Capture the cell that displays the provided text and extract its (x, y) central coordinate. 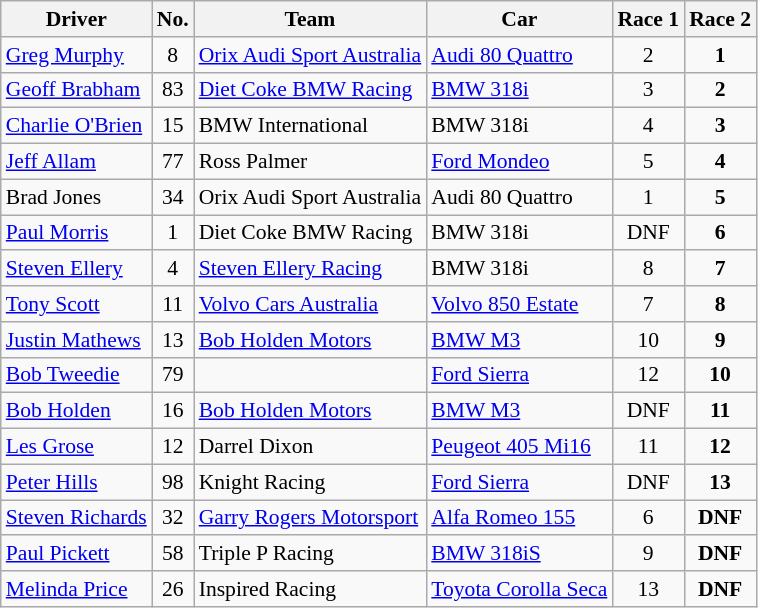
Team (310, 19)
32 (173, 518)
No. (173, 19)
Triple P Racing (310, 554)
Race 1 (648, 19)
Jeff Allam (76, 162)
Car (519, 19)
Tony Scott (76, 304)
Les Grose (76, 447)
Brad Jones (76, 197)
Bob Holden (76, 411)
98 (173, 482)
Steven Richards (76, 518)
Greg Murphy (76, 55)
15 (173, 126)
26 (173, 589)
16 (173, 411)
Paul Pickett (76, 554)
Ross Palmer (310, 162)
Steven Ellery (76, 269)
Alfa Romeo 155 (519, 518)
Peter Hills (76, 482)
Melinda Price (76, 589)
Darrel Dixon (310, 447)
Knight Racing (310, 482)
Race 2 (720, 19)
58 (173, 554)
Ford Mondeo (519, 162)
Inspired Racing (310, 589)
Charlie O'Brien (76, 126)
79 (173, 375)
BMW International (310, 126)
Steven Ellery Racing (310, 269)
34 (173, 197)
Geoff Brabham (76, 90)
Volvo 850 Estate (519, 304)
83 (173, 90)
Garry Rogers Motorsport (310, 518)
Driver (76, 19)
Paul Morris (76, 233)
Justin Mathews (76, 340)
BMW 318iS (519, 554)
Volvo Cars Australia (310, 304)
Peugeot 405 Mi16 (519, 447)
Toyota Corolla Seca (519, 589)
77 (173, 162)
Bob Tweedie (76, 375)
